Return (X, Y) of the center of cell containing provided text 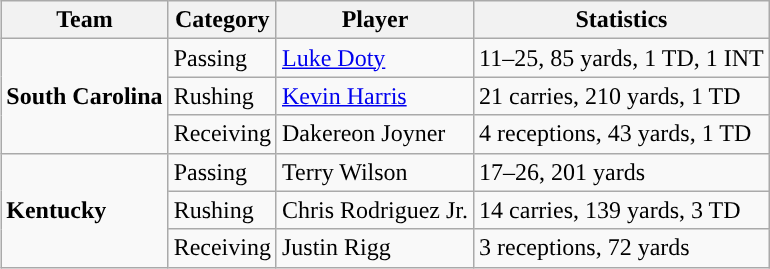
3 receptions, 72 yards (622, 248)
21 carries, 210 yards, 1 TD (622, 96)
Kentucky (84, 210)
Dakereon Joyner (374, 134)
4 receptions, 43 yards, 1 TD (622, 134)
Justin Rigg (374, 248)
Chris Rodriguez Jr. (374, 210)
14 carries, 139 yards, 3 TD (622, 210)
Luke Doty (374, 58)
Kevin Harris (374, 96)
Player (374, 20)
South Carolina (84, 96)
Terry Wilson (374, 172)
Statistics (622, 20)
11–25, 85 yards, 1 TD, 1 INT (622, 58)
Category (222, 20)
Team (84, 20)
17–26, 201 yards (622, 172)
